Detect which cell encompasses the target text, then output its (x, y) center coordinate. 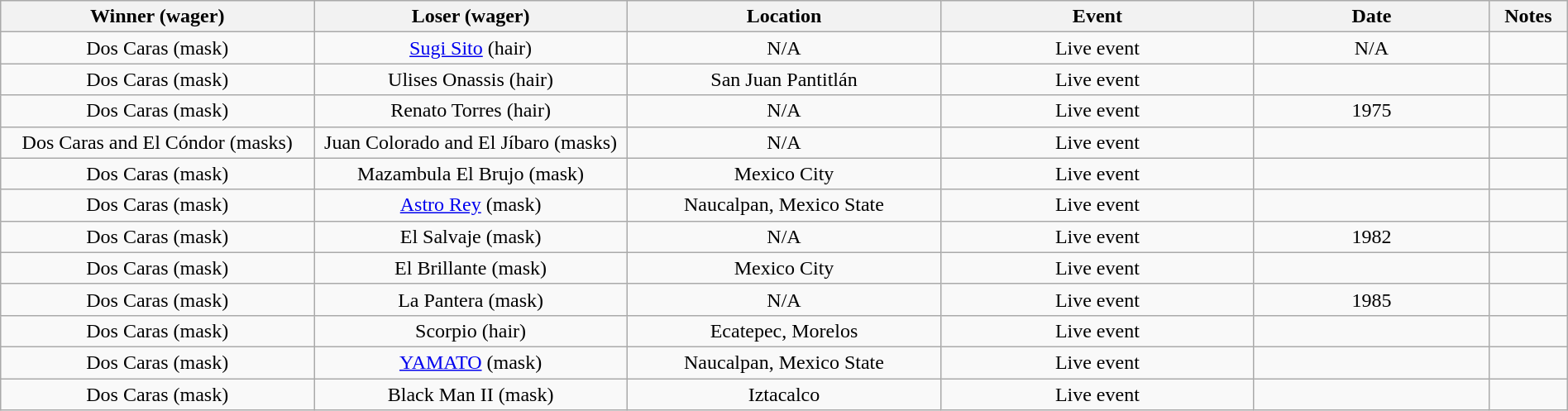
YAMATO (mask) (471, 362)
1982 (1371, 237)
Juan Colorado and El Jíbaro (masks) (471, 142)
Location (784, 17)
Notes (1528, 17)
San Juan Pantitlán (784, 79)
Winner (wager) (157, 17)
Loser (wager) (471, 17)
Renato Torres (hair) (471, 111)
Ulises Onassis (hair) (471, 79)
Scorpio (hair) (471, 331)
Mazambula El Brujo (mask) (471, 174)
Ecatepec, Morelos (784, 331)
Date (1371, 17)
Astro Rey (mask) (471, 205)
1975 (1371, 111)
El Salvaje (mask) (471, 237)
Event (1097, 17)
La Pantera (mask) (471, 299)
Dos Caras and El Cóndor (masks) (157, 142)
El Brillante (mask) (471, 268)
1985 (1371, 299)
Black Man II (mask) (471, 394)
Iztacalco (784, 394)
Sugi Sito (hair) (471, 48)
